Detect which cell encompasses the target text, then output its (X, Y) center coordinate. 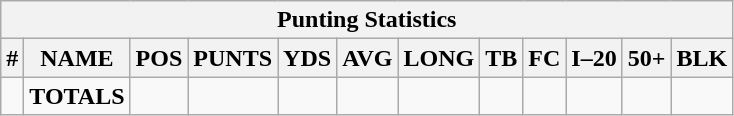
POS (159, 58)
FC (544, 58)
NAME (77, 58)
YDS (308, 58)
Punting Statistics (367, 20)
PUNTS (233, 58)
AVG (368, 58)
LONG (439, 58)
I–20 (594, 58)
# (12, 58)
BLK (702, 58)
TB (502, 58)
TOTALS (77, 96)
50+ (646, 58)
